Locate the cell with the specified text and output its [x, y] center coordinate. 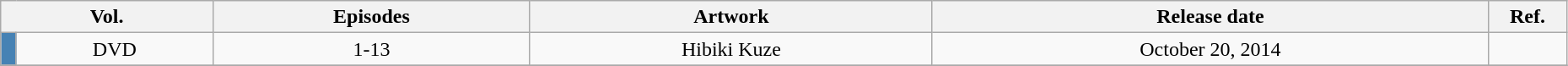
Ref. [1528, 17]
Episodes [371, 17]
Vol. [107, 17]
DVD [115, 49]
Artwork [730, 17]
1-13 [371, 49]
October 20, 2014 [1210, 49]
Hibiki Kuze [730, 49]
Release date [1210, 17]
